Output the [x, y] coordinate of the center of the cell containing the given text.  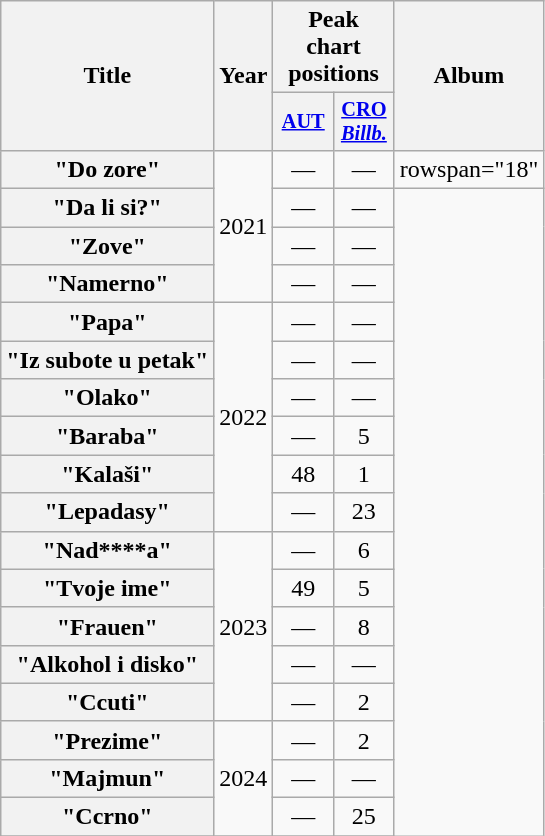
"Papa" [108, 322]
48 [304, 474]
8 [364, 626]
"Ccuti" [108, 702]
49 [304, 588]
"Nad****a" [108, 550]
2021 [244, 226]
"Do zore" [108, 169]
"Iz subote u petak" [108, 360]
AUT [304, 122]
1 [364, 474]
Peak chart positions [334, 47]
"Da li si?" [108, 208]
"Lepadasy" [108, 512]
2022 [244, 417]
2023 [244, 626]
"Olako" [108, 398]
rowspan="18" [469, 169]
25 [364, 817]
"Tvoje ime" [108, 588]
"Baraba" [108, 436]
"Frauen" [108, 626]
6 [364, 550]
"Zove" [108, 246]
2024 [244, 778]
"Alkohol i disko" [108, 664]
"Prezime" [108, 740]
"Kalaši" [108, 474]
Album [469, 76]
"Namerno" [108, 284]
Year [244, 76]
"Ccrno" [108, 817]
Title [108, 76]
CROBillb. [364, 122]
23 [364, 512]
"Majmun" [108, 778]
